Capture the cell that displays the provided text and extract its (X, Y) central coordinate. 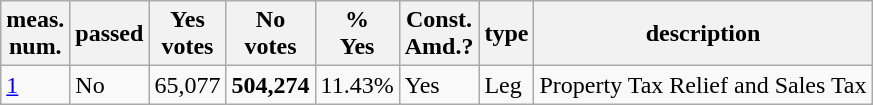
description (703, 34)
Novotes (270, 34)
passed (110, 34)
%Yes (357, 34)
Property Tax Relief and Sales Tax (703, 85)
Yesvotes (188, 34)
Const.Amd.? (439, 34)
11.43% (357, 85)
No (110, 85)
meas.num. (36, 34)
1 (36, 85)
Yes (439, 85)
65,077 (188, 85)
type (506, 34)
Leg (506, 85)
504,274 (270, 85)
